Pinpoint the cell where the given text exists, returning its (X, Y) midpoint coordinate. 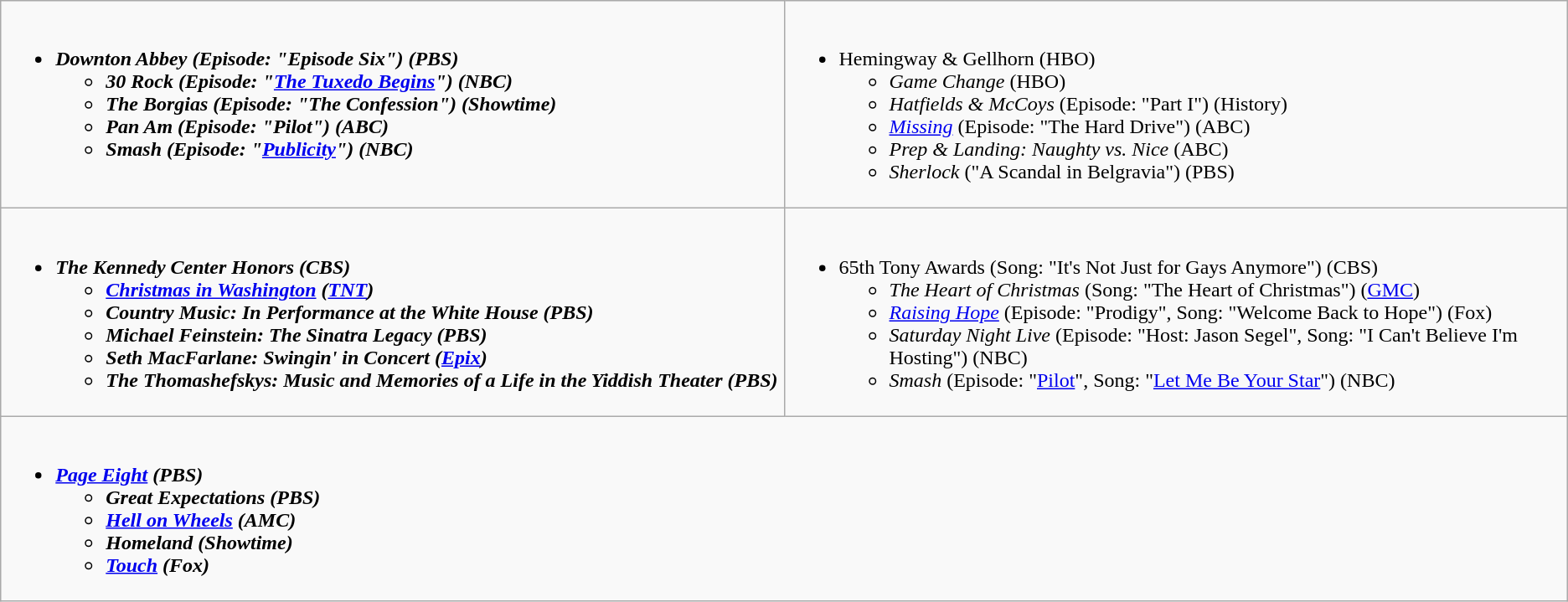
Page Eight (PBS)Great Expectations (PBS)Hell on Wheels (AMC)Homeland (Showtime)Touch (Fox) (784, 509)
